Search for the cell housing the specified text and yield its [x, y] center coordinate. 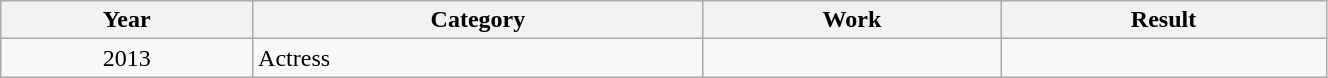
Result [1164, 20]
Year [127, 20]
Work [852, 20]
Actress [478, 58]
2013 [127, 58]
Category [478, 20]
